Determine the (x, y) coordinate at the center of the cell enclosing the given text.  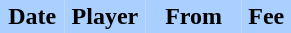
From (194, 16)
Player (106, 16)
Date (32, 16)
Fee (266, 16)
